Output the (X, Y) coordinate of the center of the cell containing the given text.  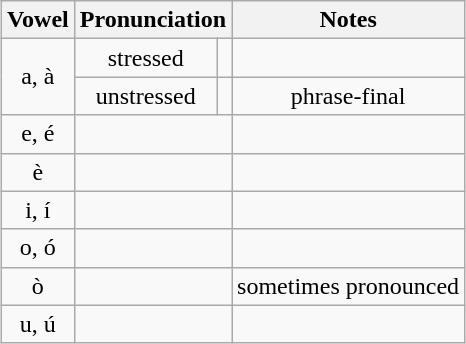
unstressed (146, 96)
Notes (348, 20)
Vowel (38, 20)
ò (38, 286)
o, ó (38, 248)
stressed (146, 58)
e, é (38, 134)
a, à (38, 77)
sometimes pronounced (348, 286)
i, í (38, 210)
è (38, 172)
Pronunciation (152, 20)
u, ú (38, 324)
phrase-final (348, 96)
